Return the [x, y] coordinate for the center point of the cell that contains the specified text.  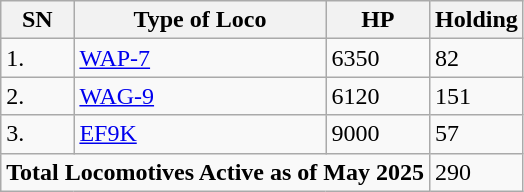
82 [477, 58]
1. [38, 58]
SN [38, 20]
9000 [378, 134]
WAG-9 [200, 96]
2. [38, 96]
3. [38, 134]
Holding [477, 20]
EF9K [200, 134]
WAP-7 [200, 58]
Total Locomotives Active as of May 2025 [216, 172]
151 [477, 96]
57 [477, 134]
290 [477, 172]
Type of Loco [200, 20]
6350 [378, 58]
HP [378, 20]
6120 [378, 96]
